Extract the (x, y) coordinate from the center of the cell holding the provided text.  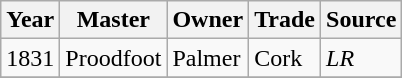
Proodfoot (114, 58)
Palmer (208, 58)
Year (30, 20)
Master (114, 20)
Cork (285, 58)
1831 (30, 58)
Trade (285, 20)
LR (362, 58)
Owner (208, 20)
Source (362, 20)
